Provide the (x, y) coordinate of the cell's center where the given text is located.  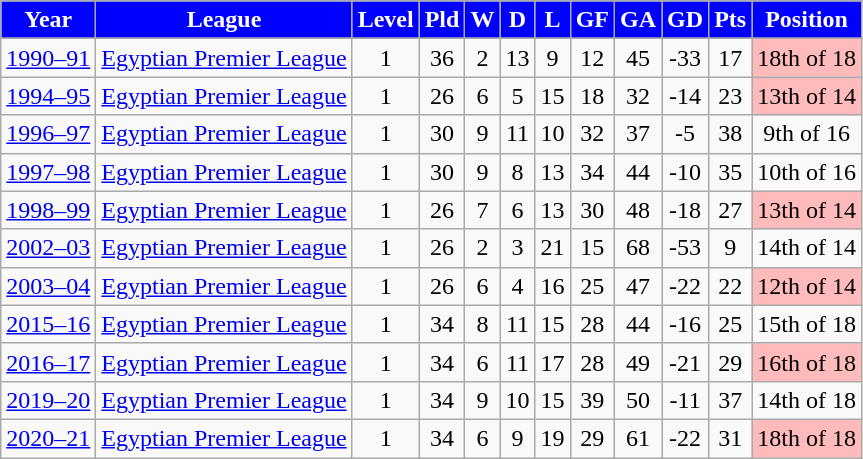
35 (730, 172)
27 (730, 210)
16th of 18 (807, 362)
4 (518, 286)
19 (552, 438)
2020–21 (48, 438)
48 (638, 210)
47 (638, 286)
15th of 18 (807, 324)
1990–91 (48, 58)
1996–97 (48, 134)
-5 (686, 134)
-18 (686, 210)
-11 (686, 400)
Position (807, 20)
3 (518, 248)
Year (48, 20)
2015–16 (48, 324)
1994–95 (48, 96)
-10 (686, 172)
31 (730, 438)
14th of 14 (807, 248)
GD (686, 20)
-14 (686, 96)
39 (592, 400)
50 (638, 400)
Level (386, 20)
D (518, 20)
61 (638, 438)
68 (638, 248)
-21 (686, 362)
9th of 16 (807, 134)
1998–99 (48, 210)
L (552, 20)
38 (730, 134)
-33 (686, 58)
10th of 16 (807, 172)
W (482, 20)
45 (638, 58)
49 (638, 362)
23 (730, 96)
5 (518, 96)
14th of 18 (807, 400)
36 (442, 58)
12 (592, 58)
12th of 14 (807, 286)
Pts (730, 20)
GA (638, 20)
2019–20 (48, 400)
2003–04 (48, 286)
-16 (686, 324)
16 (552, 286)
League (224, 20)
2002–03 (48, 248)
7 (482, 210)
21 (552, 248)
-53 (686, 248)
22 (730, 286)
Pld (442, 20)
1997–98 (48, 172)
2016–17 (48, 362)
GF (592, 20)
18 (592, 96)
